Return [X, Y] of the center of cell containing provided text 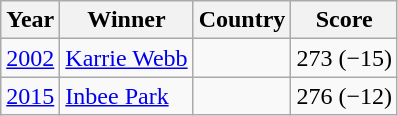
273 (−15) [344, 58]
Country [242, 20]
Karrie Webb [126, 58]
276 (−12) [344, 96]
2002 [30, 58]
Year [30, 20]
Score [344, 20]
2015 [30, 96]
Inbee Park [126, 96]
Winner [126, 20]
